Provide the [X, Y] coordinate of the cell's center where the given text is located.  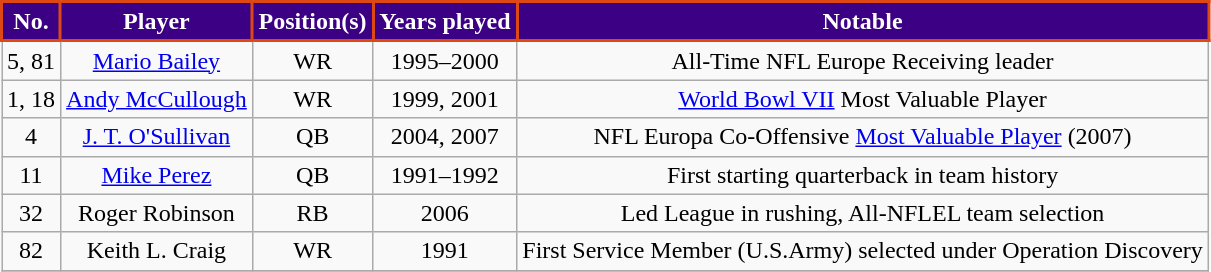
32 [32, 213]
1991 [445, 251]
Mike Perez [157, 175]
No. [32, 22]
Keith L. Craig [157, 251]
1995–2000 [445, 60]
2006 [445, 213]
Notable [863, 22]
Years played [445, 22]
J. T. O'Sullivan [157, 137]
Position(s) [312, 22]
4 [32, 137]
All-Time NFL Europe Receiving leader [863, 60]
Player [157, 22]
82 [32, 251]
First Service Member (U.S.Army) selected under Operation Discovery [863, 251]
2004, 2007 [445, 137]
RB [312, 213]
5, 81 [32, 60]
Roger Robinson [157, 213]
1, 18 [32, 99]
Andy McCullough [157, 99]
World Bowl VII Most Valuable Player [863, 99]
1999, 2001 [445, 99]
Mario Bailey [157, 60]
Led League in rushing, All-NFLEL team selection [863, 213]
1991–1992 [445, 175]
NFL Europa Co-Offensive Most Valuable Player (2007) [863, 137]
First starting quarterback in team history [863, 175]
11 [32, 175]
